From the cell containing the given text, extract its center point as [x, y] coordinate. 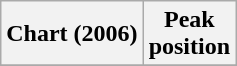
Chart (2006) [72, 34]
Peakposition [189, 34]
